For the text-containing cell, return its midpoint in (X, Y) coordinate format. 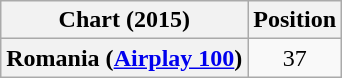
Position (295, 20)
Romania (Airplay 100) (124, 58)
37 (295, 58)
Chart (2015) (124, 20)
